Find where the given text appears and provide that cell's center as [x, y] coordinate. 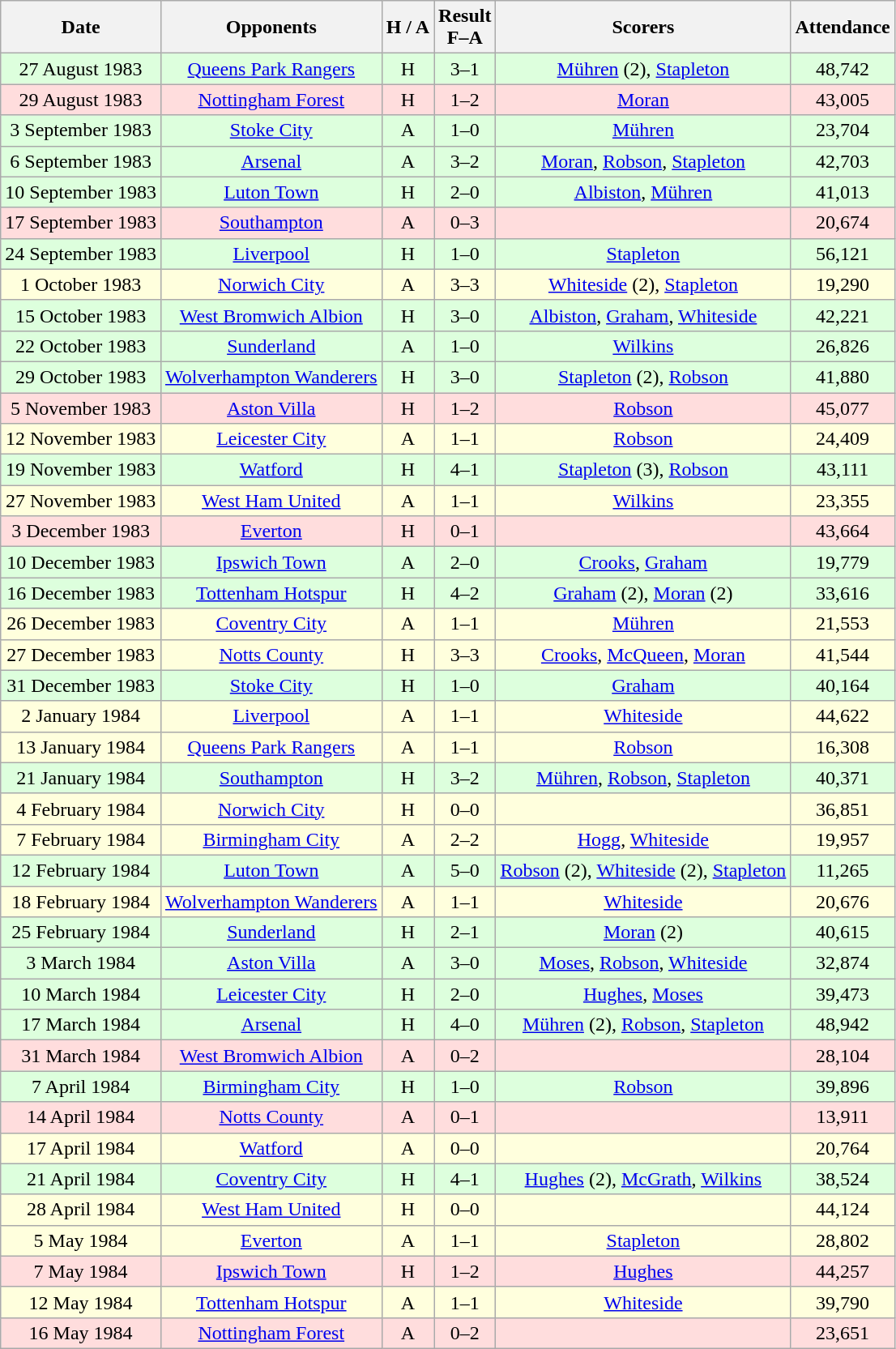
Mühren (2), Robson, Stapleton [643, 1025]
7 May 1984 [81, 1271]
26 December 1983 [81, 624]
Stapleton (2), Robson [643, 377]
19,779 [843, 562]
13,911 [843, 1117]
4–0 [465, 1025]
43,005 [843, 100]
16,308 [843, 747]
10 March 1984 [81, 994]
17 April 1984 [81, 1148]
44,124 [843, 1210]
3 September 1983 [81, 130]
22 October 1983 [81, 346]
28 April 1984 [81, 1210]
27 December 1983 [81, 655]
27 November 1983 [81, 501]
15 October 1983 [81, 315]
6 September 1983 [81, 161]
32,874 [843, 963]
40,164 [843, 685]
39,896 [843, 1086]
Scorers [643, 28]
Stapleton (3), Robson [643, 470]
48,742 [843, 69]
Opponents [271, 28]
43,664 [843, 531]
18 February 1984 [81, 902]
4–2 [465, 593]
Attendance [843, 28]
Date [81, 28]
21 April 1984 [81, 1179]
Whiteside (2), Stapleton [643, 284]
45,077 [843, 408]
36,851 [843, 809]
Hughes (2), McGrath, Wilkins [643, 1179]
41,013 [843, 192]
42,703 [843, 161]
10 December 1983 [81, 562]
2–2 [465, 839]
41,544 [843, 655]
3–1 [465, 69]
10 September 1983 [81, 192]
13 January 1984 [81, 747]
19,290 [843, 284]
28,104 [843, 1056]
Hogg, Whiteside [643, 839]
31 December 1983 [81, 685]
44,257 [843, 1271]
5–0 [465, 870]
12 May 1984 [81, 1302]
4 February 1984 [81, 809]
19,957 [843, 839]
41,880 [843, 377]
Mühren, Robson, Stapleton [643, 778]
Mühren (2), Stapleton [643, 69]
29 October 1983 [81, 377]
24,409 [843, 439]
3 December 1983 [81, 531]
20,676 [843, 902]
1 October 1983 [81, 284]
20,764 [843, 1148]
12 November 1983 [81, 439]
40,615 [843, 933]
Moran, Robson, Stapleton [643, 161]
19 November 1983 [81, 470]
38,524 [843, 1179]
Crooks, Graham [643, 562]
11,265 [843, 870]
56,121 [843, 254]
21,553 [843, 624]
23,651 [843, 1333]
39,473 [843, 994]
23,704 [843, 130]
3 March 1984 [81, 963]
16 December 1983 [81, 593]
29 August 1983 [81, 100]
16 May 1984 [81, 1333]
14 April 1984 [81, 1117]
Albiston, Graham, Whiteside [643, 315]
2–1 [465, 933]
28,802 [843, 1240]
42,221 [843, 315]
26,826 [843, 346]
Crooks, McQueen, Moran [643, 655]
25 February 1984 [81, 933]
0–3 [465, 223]
Moran (2) [643, 933]
12 February 1984 [81, 870]
5 May 1984 [81, 1240]
7 April 1984 [81, 1086]
Hughes, Moses [643, 994]
2 January 1984 [81, 716]
H / A [407, 28]
17 March 1984 [81, 1025]
Hughes [643, 1271]
7 February 1984 [81, 839]
17 September 1983 [81, 223]
43,111 [843, 470]
33,616 [843, 593]
Moran [643, 100]
Albiston, Mühren [643, 192]
24 September 1983 [81, 254]
31 March 1984 [81, 1056]
27 August 1983 [81, 69]
Graham [643, 685]
5 November 1983 [81, 408]
39,790 [843, 1302]
Moses, Robson, Whiteside [643, 963]
21 January 1984 [81, 778]
23,355 [843, 501]
Robson (2), Whiteside (2), Stapleton [643, 870]
40,371 [843, 778]
44,622 [843, 716]
20,674 [843, 223]
ResultF–A [465, 28]
48,942 [843, 1025]
Graham (2), Moran (2) [643, 593]
